Detect which cell encompasses the target text, then output its (x, y) center coordinate. 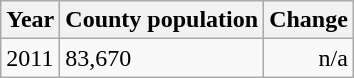
County population (162, 20)
83,670 (162, 58)
n/a (309, 58)
Year (30, 20)
2011 (30, 58)
Change (309, 20)
